For the text-containing cell, return its midpoint in (x, y) coordinate format. 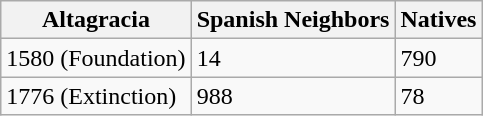
14 (293, 58)
790 (438, 58)
Natives (438, 20)
1580 (Foundation) (96, 58)
Altagracia (96, 20)
1776 (Extinction) (96, 96)
78 (438, 96)
Spanish Neighbors (293, 20)
988 (293, 96)
